Determine the (x, y) coordinate at the center of the cell enclosing the given text.  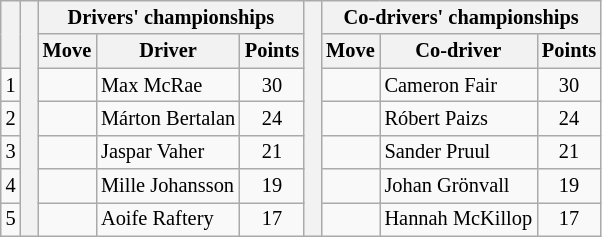
1 (11, 85)
Johan Grönvall (458, 186)
Hannah McKillop (458, 219)
2 (11, 118)
4 (11, 186)
Co-driver (458, 51)
3 (11, 152)
Max McRae (168, 85)
Aoife Raftery (168, 219)
Márton Bertalan (168, 118)
Cameron Fair (458, 85)
Sander Pruul (458, 152)
Róbert Paizs (458, 118)
Co-drivers' championships (461, 17)
Driver (168, 51)
Jaspar Vaher (168, 152)
Mille Johansson (168, 186)
5 (11, 219)
Drivers' championships (171, 17)
